Detect which cell encompasses the target text, then output its (X, Y) center coordinate. 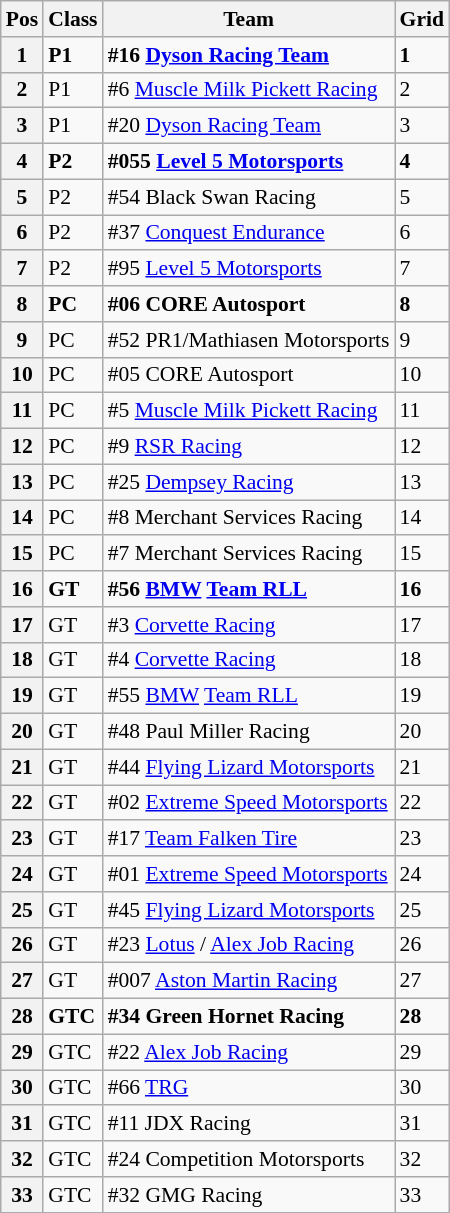
#25 Dempsey Racing (249, 482)
#37 Conquest Endurance (249, 233)
#02 Extreme Speed Motorsports (249, 803)
Grid (422, 19)
#44 Flying Lizard Motorsports (249, 767)
#20 Dyson Racing Team (249, 126)
#3 Corvette Racing (249, 625)
#95 Level 5 Motorsports (249, 269)
#8 Merchant Services Racing (249, 518)
#48 Paul Miller Racing (249, 732)
#01 Extreme Speed Motorsports (249, 874)
#54 Black Swan Racing (249, 197)
#055 Level 5 Motorsports (249, 162)
#05 CORE Autosport (249, 375)
#7 Merchant Services Racing (249, 554)
Pos (22, 19)
#11 JDX Racing (249, 1124)
#16 Dyson Racing Team (249, 55)
#9 RSR Racing (249, 447)
#23 Lotus / Alex Job Racing (249, 945)
#5 Muscle Milk Pickett Racing (249, 411)
Class (72, 19)
#52 PR1/Mathiasen Motorsports (249, 340)
#34 Green Hornet Racing (249, 1017)
#6 Muscle Milk Pickett Racing (249, 90)
#55 BMW Team RLL (249, 696)
#24 Competition Motorsports (249, 1159)
#32 GMG Racing (249, 1195)
#06 CORE Autosport (249, 304)
#17 Team Falken Tire (249, 839)
#007 Aston Martin Racing (249, 981)
#22 Alex Job Racing (249, 1052)
Team (249, 19)
#4 Corvette Racing (249, 660)
#66 TRG (249, 1088)
#45 Flying Lizard Motorsports (249, 910)
#56 BMW Team RLL (249, 589)
